Detect which cell encompasses the target text, then output its (x, y) center coordinate. 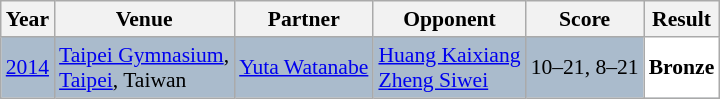
Result (682, 19)
2014 (28, 68)
Venue (144, 19)
10–21, 8–21 (585, 68)
Partner (304, 19)
Opponent (449, 19)
Score (585, 19)
Bronze (682, 68)
Huang Kaixiang Zheng Siwei (449, 68)
Year (28, 19)
Taipei Gymnasium,Taipei, Taiwan (144, 68)
Yuta Watanabe (304, 68)
